Provide the (X, Y) coordinate of the cell's center where the given text is located.  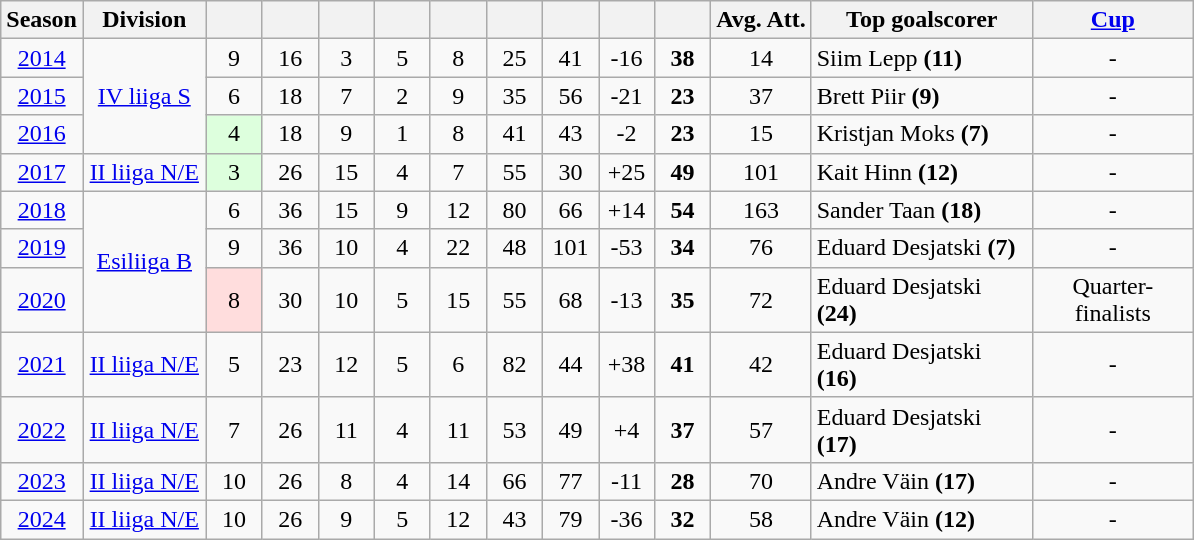
+4 (626, 430)
2015 (42, 96)
+14 (626, 210)
79 (570, 519)
72 (762, 300)
2024 (42, 519)
25 (514, 58)
Avg. Att. (762, 20)
32 (683, 519)
Eduard Desjatski (7) (922, 248)
-21 (626, 96)
57 (762, 430)
56 (570, 96)
Kristjan Moks (7) (922, 134)
58 (762, 519)
22 (458, 248)
38 (683, 58)
44 (570, 364)
76 (762, 248)
42 (762, 364)
163 (762, 210)
2019 (42, 248)
-16 (626, 58)
70 (762, 481)
Season (42, 20)
Eduard Desjatski (24) (922, 300)
54 (683, 210)
2 (402, 96)
-13 (626, 300)
Eduard Desjatski (17) (922, 430)
Andre Väin (17) (922, 481)
Quarter-finalists (1112, 300)
Brett Piir (9) (922, 96)
2022 (42, 430)
Top goalscorer (922, 20)
Sander Taan (18) (922, 210)
+25 (626, 172)
+38 (626, 364)
80 (514, 210)
2018 (42, 210)
48 (514, 248)
Andre Väin (12) (922, 519)
Cup (1112, 20)
68 (570, 300)
2023 (42, 481)
Esiliiga B (144, 262)
Division (144, 20)
2017 (42, 172)
2021 (42, 364)
16 (290, 58)
2016 (42, 134)
Siim Lepp (11) (922, 58)
Kait Hinn (12) (922, 172)
34 (683, 248)
82 (514, 364)
-11 (626, 481)
53 (514, 430)
-53 (626, 248)
Eduard Desjatski (16) (922, 364)
1 (402, 134)
28 (683, 481)
2014 (42, 58)
77 (570, 481)
IV liiga S (144, 96)
2020 (42, 300)
-36 (626, 519)
-2 (626, 134)
